Return [x, y] of the center of cell containing provided text 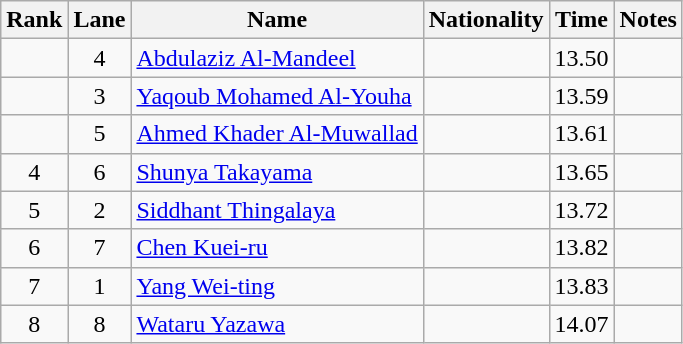
13.65 [582, 172]
13.59 [582, 96]
13.61 [582, 134]
2 [100, 210]
Wataru Yazawa [277, 324]
3 [100, 96]
13.50 [582, 58]
Nationality [486, 20]
1 [100, 286]
Chen Kuei-ru [277, 248]
Time [582, 20]
14.07 [582, 324]
Shunya Takayama [277, 172]
Name [277, 20]
13.83 [582, 286]
Ahmed Khader Al-Muwallad [277, 134]
Yaqoub Mohamed Al-Youha [277, 96]
Yang Wei-ting [277, 286]
Rank [34, 20]
13.72 [582, 210]
Lane [100, 20]
Notes [648, 20]
Siddhant Thingalaya [277, 210]
Abdulaziz Al-Mandeel [277, 58]
13.82 [582, 248]
